Scan for the cell matching the given text and deliver its (x, y) coordinate at center. 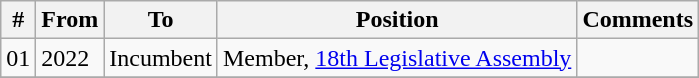
Member, 18th Legislative Assembly (396, 58)
To (161, 20)
Position (396, 20)
From (70, 20)
# (18, 20)
2022 (70, 58)
01 (18, 58)
Incumbent (161, 58)
Comments (638, 20)
